Return (X, Y) of the center of cell containing provided text 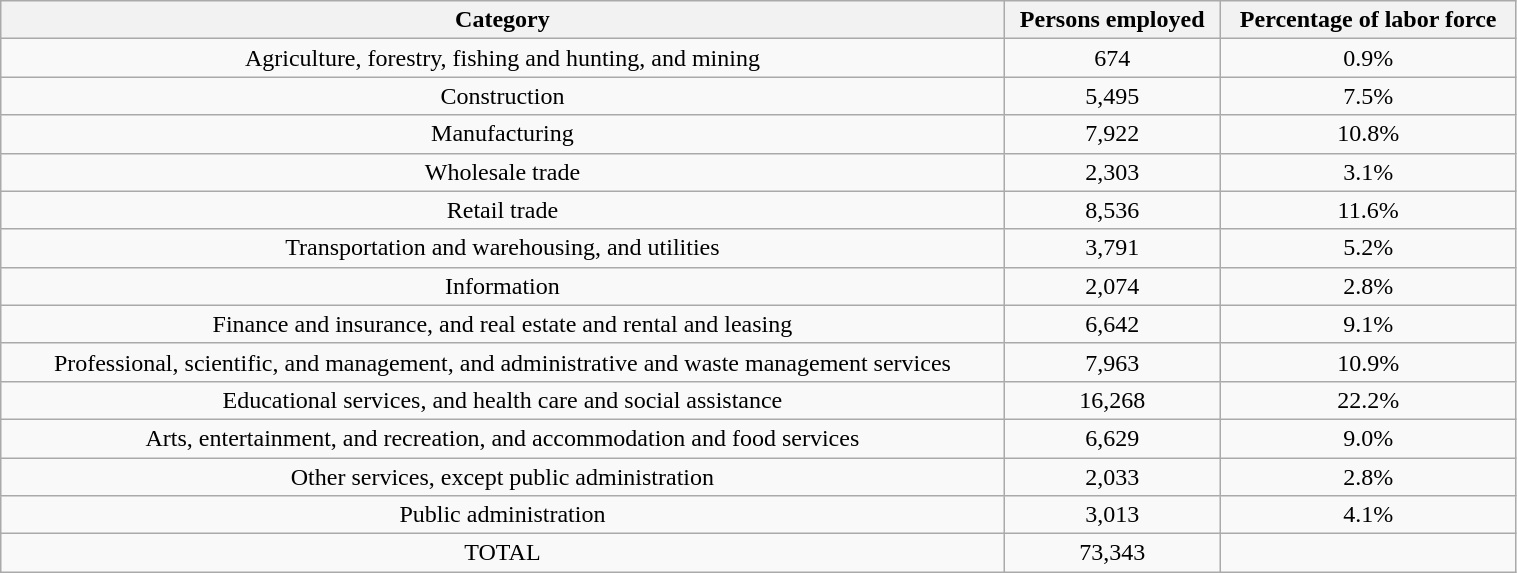
Professional, scientific, and management, and administrative and waste management services (502, 362)
2,303 (1112, 172)
6,642 (1112, 324)
2,033 (1112, 477)
7.5% (1368, 96)
5,495 (1112, 96)
5.2% (1368, 248)
73,343 (1112, 553)
Transportation and warehousing, and utilities (502, 248)
Other services, except public administration (502, 477)
4.1% (1368, 515)
3.1% (1368, 172)
Construction (502, 96)
2,074 (1112, 286)
16,268 (1112, 400)
Agriculture, forestry, fishing and hunting, and mining (502, 58)
Educational services, and health care and social assistance (502, 400)
10.9% (1368, 362)
3,013 (1112, 515)
Retail trade (502, 210)
Percentage of labor force (1368, 20)
6,629 (1112, 438)
Wholesale trade (502, 172)
8,536 (1112, 210)
7,963 (1112, 362)
3,791 (1112, 248)
Finance and insurance, and real estate and rental and leasing (502, 324)
Information (502, 286)
22.2% (1368, 400)
10.8% (1368, 134)
Arts, entertainment, and recreation, and accommodation and food services (502, 438)
9.0% (1368, 438)
TOTAL (502, 553)
7,922 (1112, 134)
Manufacturing (502, 134)
Persons employed (1112, 20)
674 (1112, 58)
0.9% (1368, 58)
9.1% (1368, 324)
Category (502, 20)
11.6% (1368, 210)
Public administration (502, 515)
